Pinpoint the cell where the given text exists, returning its (x, y) midpoint coordinate. 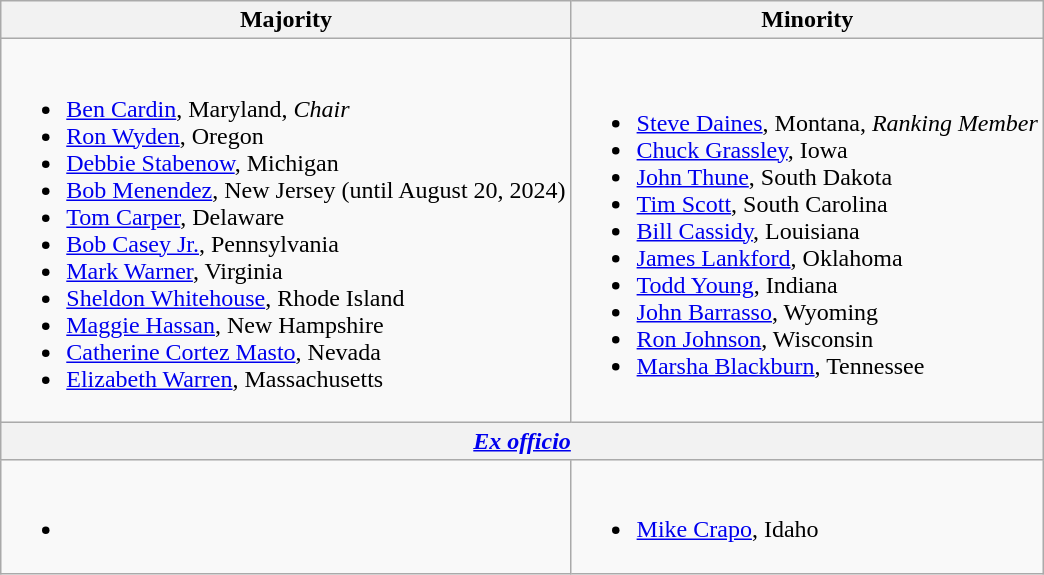
Minority (807, 20)
Mike Crapo, Idaho (807, 516)
Majority (286, 20)
Ex officio (522, 441)
